Return [x, y] of the center of cell containing provided text 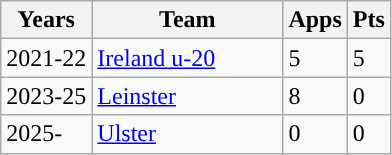
2021-22 [46, 58]
2025- [46, 134]
Leinster [188, 96]
Apps [315, 20]
Ireland u-20 [188, 58]
Ulster [188, 134]
2023-25 [46, 96]
8 [315, 96]
Years [46, 20]
Pts [368, 20]
Team [188, 20]
